Capture the cell that displays the provided text and extract its [x, y] central coordinate. 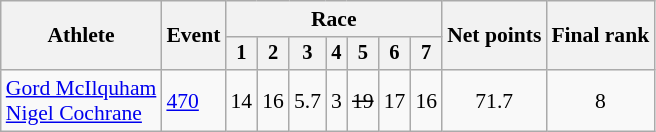
470 [193, 100]
19 [363, 100]
6 [395, 54]
2 [273, 54]
14 [241, 100]
5 [363, 54]
71.7 [494, 100]
Gord McIlquhamNigel Cochrane [82, 100]
17 [395, 100]
Race [334, 19]
8 [600, 100]
Net points [494, 36]
Athlete [82, 36]
5.7 [308, 100]
4 [336, 54]
7 [426, 54]
Event [193, 36]
1 [241, 54]
Final rank [600, 36]
